Provide the (X, Y) coordinate of the cell's center where the given text is located.  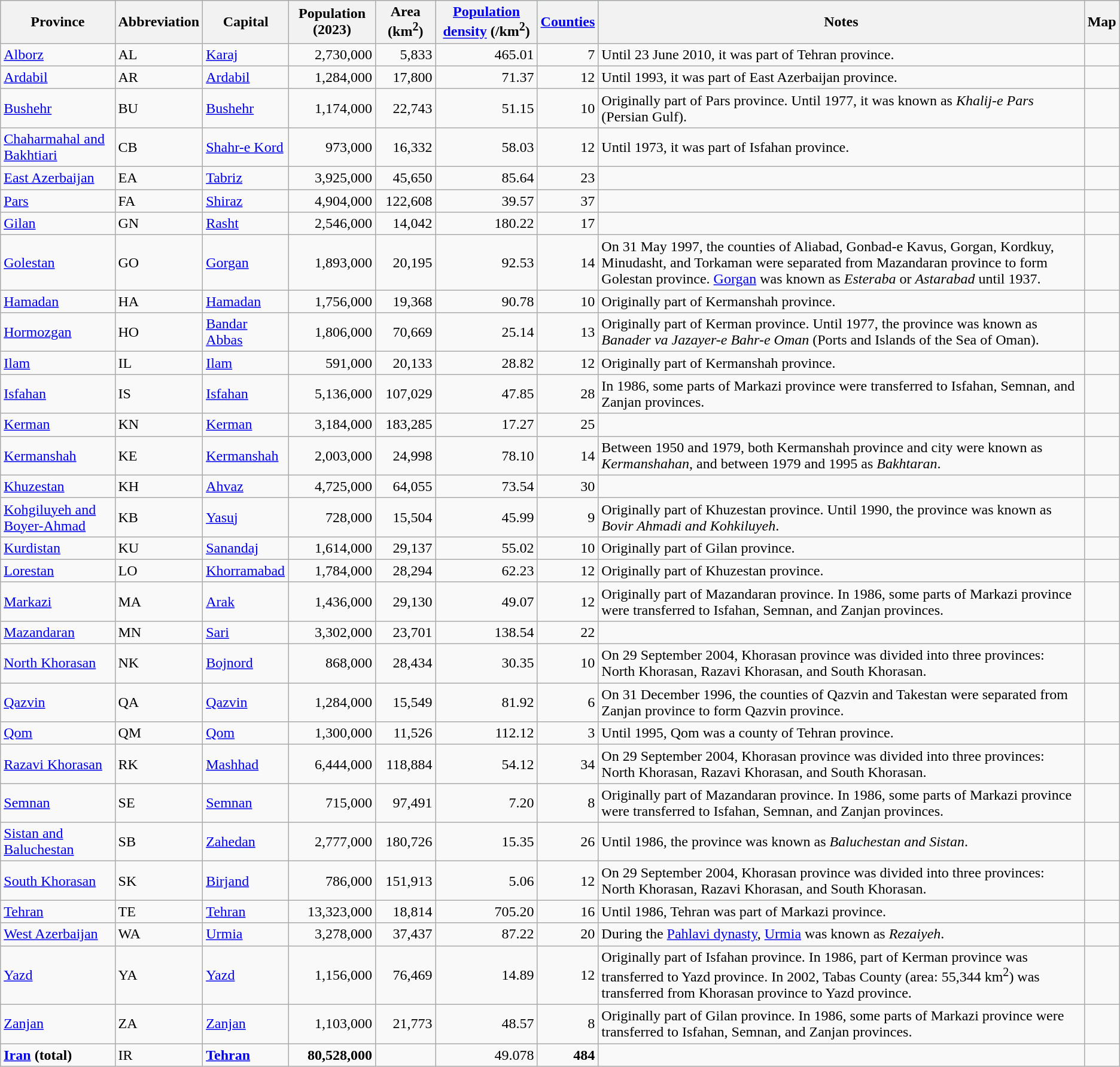
1,103,000 (333, 1024)
Population density (/km2) (486, 22)
786,000 (333, 880)
37,437 (406, 934)
151,913 (406, 880)
HA (159, 301)
22,743 (406, 108)
85.64 (486, 178)
49.07 (486, 602)
4,725,000 (333, 486)
Area (km2) (406, 22)
Razavi Khorasan (57, 764)
868,000 (333, 664)
49.078 (486, 1055)
YA (159, 975)
47.85 (486, 394)
Until 1986, Tehran was part of Markazi province. (841, 911)
Hormozgan (57, 333)
Sanandaj (246, 548)
CB (159, 147)
25.14 (486, 333)
5.06 (486, 880)
1,806,000 (333, 333)
Iran (total) (57, 1055)
Originally part of Khuzestan province. Until 1990, the province was known as Bovir Ahmadi and Kohkiluyeh. (841, 517)
Rasht (246, 224)
97,491 (406, 803)
On 31 December 1996, the counties of Qazvin and Takestan were separated from Zanjan province to form Qazvin province. (841, 702)
Sari (246, 632)
1,174,000 (333, 108)
112.12 (486, 733)
Until 1986, the province was known as Baluchestan and Sistan. (841, 842)
Shiraz (246, 201)
Bandar Abbas (246, 333)
7.20 (486, 803)
ZA (159, 1024)
5,833 (406, 54)
13,323,000 (333, 911)
34 (568, 764)
17.27 (486, 425)
Shahr-e Kord (246, 147)
South Khorasan (57, 880)
QM (159, 733)
Golestan (57, 263)
Capital (246, 22)
30.35 (486, 664)
Urmia (246, 934)
19,368 (406, 301)
465.01 (486, 54)
6,444,000 (333, 764)
118,884 (406, 764)
Until 23 June 2010, it was part of Tehran province. (841, 54)
90.78 (486, 301)
Map (1102, 22)
FA (159, 201)
6 (568, 702)
15.35 (486, 842)
2,003,000 (333, 456)
Until 1993, it was part of East Azerbaijan province. (841, 77)
14.89 (486, 975)
54.12 (486, 764)
70,669 (406, 333)
Arak (246, 602)
728,000 (333, 517)
QA (159, 702)
Originally part of Gilan province. (841, 548)
28 (568, 394)
138.54 (486, 632)
Alborz (57, 54)
GO (159, 263)
1,300,000 (333, 733)
51.15 (486, 108)
28.82 (486, 363)
Markazi (57, 602)
KE (159, 456)
1,614,000 (333, 548)
2,546,000 (333, 224)
SK (159, 880)
55.02 (486, 548)
Gorgan (246, 263)
1,784,000 (333, 571)
Yasuj (246, 517)
29,137 (406, 548)
Gilan (57, 224)
15,549 (406, 702)
Ahvaz (246, 486)
SE (159, 803)
LO (159, 571)
15,504 (406, 517)
3,278,000 (333, 934)
AR (159, 77)
30 (568, 486)
Karaj (246, 54)
HO (159, 333)
58.03 (486, 147)
Until 1973, it was part of Isfahan province. (841, 147)
RK (159, 764)
1,756,000 (333, 301)
20,133 (406, 363)
24,998 (406, 456)
14,042 (406, 224)
17,800 (406, 77)
3,925,000 (333, 178)
484 (568, 1055)
76,469 (406, 975)
Sistan and Baluchestan (57, 842)
Until 1995, Qom was a county of Tehran province. (841, 733)
Lorestan (57, 571)
591,000 (333, 363)
KH (159, 486)
13 (568, 333)
180.22 (486, 224)
26 (568, 842)
Kohgiluyeh and Boyer-Ahmad (57, 517)
48.57 (486, 1024)
2,730,000 (333, 54)
Zahedan (246, 842)
North Khorasan (57, 664)
21,773 (406, 1024)
KN (159, 425)
73.54 (486, 486)
1,436,000 (333, 602)
180,726 (406, 842)
2,777,000 (333, 842)
23,701 (406, 632)
107,029 (406, 394)
Originally part of Pars province. Until 1977, it was known as Khalij-e Pars (Persian Gulf). (841, 108)
22 (568, 632)
20 (568, 934)
81.92 (486, 702)
MA (159, 602)
973,000 (333, 147)
Tabriz (246, 178)
705.20 (486, 911)
62.23 (486, 571)
5,136,000 (333, 394)
Mashhad (246, 764)
37 (568, 201)
NK (159, 664)
3,302,000 (333, 632)
Abbreviation (159, 22)
9 (568, 517)
Khorramabad (246, 571)
16 (568, 911)
KU (159, 548)
In 1986, some parts of Markazi province were transferred to Isfahan, Semnan, and Zanjan provinces. (841, 394)
MN (159, 632)
45,650 (406, 178)
West Azerbaijan (57, 934)
WA (159, 934)
IR (159, 1055)
During the Pahlavi dynasty, Urmia was known as Rezaiyeh. (841, 934)
92.53 (486, 263)
BU (159, 108)
1,156,000 (333, 975)
Pars (57, 201)
Originally part of Kerman province. Until 1977, the province was known as Banader va Jazayer-e Bahr-e Oman (Ports and Islands of the Sea of Oman). (841, 333)
Chaharmahal and Bakhtiari (57, 147)
122,608 (406, 201)
80,528,000 (333, 1055)
Kurdistan (57, 548)
Originally part of Khuzestan province. (841, 571)
3 (568, 733)
78.10 (486, 456)
183,285 (406, 425)
715,000 (333, 803)
Birjand (246, 880)
1,893,000 (333, 263)
Province (57, 22)
25 (568, 425)
KB (159, 517)
IL (159, 363)
Khuzestan (57, 486)
Counties (568, 22)
SB (159, 842)
17 (568, 224)
Originally part of Gilan province. In 1986, some parts of Markazi province were transferred to Isfahan, Semnan, and Zanjan provinces. (841, 1024)
23 (568, 178)
IS (159, 394)
7 (568, 54)
East Azerbaijan (57, 178)
28,434 (406, 664)
87.22 (486, 934)
GN (159, 224)
TE (159, 911)
Between 1950 and 1979, both Kermanshah province and city were known as Kermanshahan, and between 1979 and 1995 as Bakhtaran. (841, 456)
39.57 (486, 201)
64,055 (406, 486)
Mazandaran (57, 632)
45.99 (486, 517)
29,130 (406, 602)
20,195 (406, 263)
16,332 (406, 147)
Notes (841, 22)
Population (2023) (333, 22)
3,184,000 (333, 425)
71.37 (486, 77)
EA (159, 178)
18,814 (406, 911)
4,904,000 (333, 201)
11,526 (406, 733)
Bojnord (246, 664)
AL (159, 54)
28,294 (406, 571)
